Search for the cell housing the specified text and yield its [x, y] center coordinate. 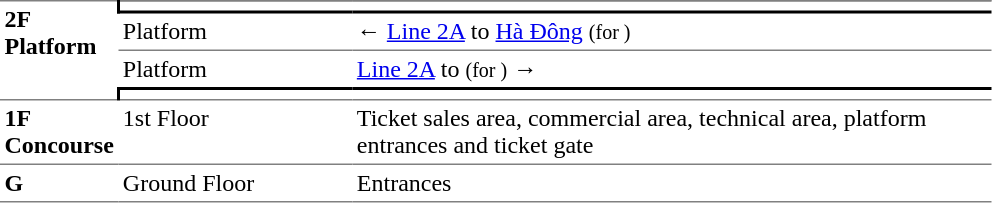
← Line 2A to Hà Đông (for ) [672, 31]
Ground Floor [235, 183]
Ticket sales area, commercial area, technical area, platform entrances and ticket gate [672, 132]
G [59, 183]
Entrances [672, 183]
1st Floor [235, 132]
1FConcourse [59, 132]
Line 2A to (for ) → [672, 69]
2FPlatform [59, 50]
